Scan for the cell matching the given text and deliver its (X, Y) coordinate at center. 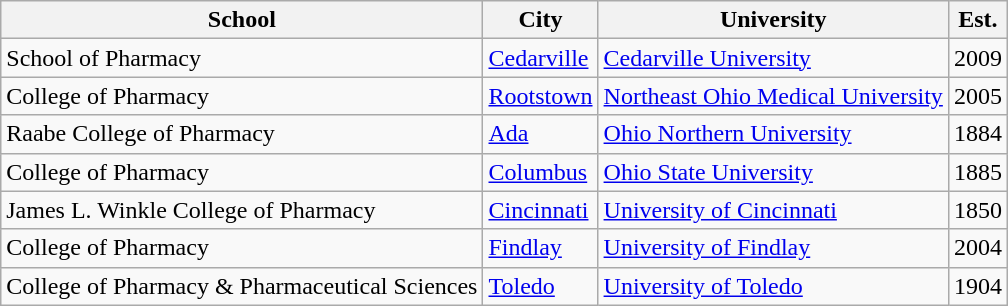
University of Toledo (773, 286)
1904 (978, 286)
Ohio Northern University (773, 134)
Cedarville (540, 58)
School of Pharmacy (242, 58)
City (540, 20)
University of Findlay (773, 248)
1885 (978, 172)
1884 (978, 134)
Est. (978, 20)
University of Cincinnati (773, 210)
1850 (978, 210)
Toledo (540, 286)
Cincinnati (540, 210)
Northeast Ohio Medical University (773, 96)
University (773, 20)
Findlay (540, 248)
Ada (540, 134)
Columbus (540, 172)
2004 (978, 248)
James L. Winkle College of Pharmacy (242, 210)
Ohio State University (773, 172)
Raabe College of Pharmacy (242, 134)
College of Pharmacy & Pharmaceutical Sciences (242, 286)
School (242, 20)
2005 (978, 96)
2009 (978, 58)
Cedarville University (773, 58)
Rootstown (540, 96)
